For the text-containing cell, return its midpoint in [X, Y] coordinate format. 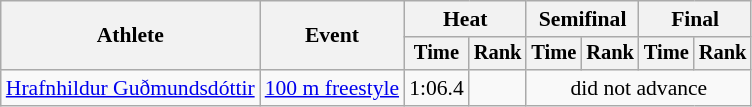
Event [332, 36]
did not advance [638, 88]
Semifinal [582, 19]
100 m freestyle [332, 88]
1:06.4 [436, 88]
Athlete [130, 36]
Heat [465, 19]
Hrafnhildur Guðmundsdóttir [130, 88]
Final [695, 19]
